Search for the cell housing the specified text and yield its [X, Y] center coordinate. 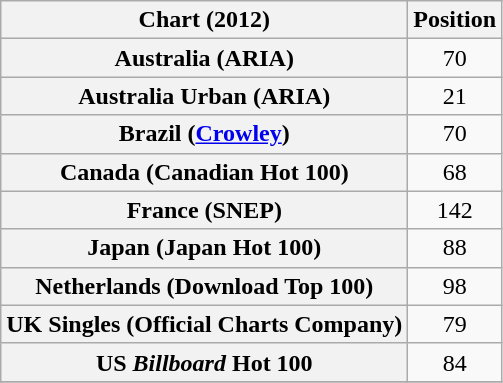
98 [455, 286]
Australia (ARIA) [204, 58]
UK Singles (Official Charts Company) [204, 324]
68 [455, 172]
Position [455, 20]
Chart (2012) [204, 20]
Canada (Canadian Hot 100) [204, 172]
Japan (Japan Hot 100) [204, 248]
Brazil (Crowley) [204, 134]
France (SNEP) [204, 210]
88 [455, 248]
84 [455, 362]
Australia Urban (ARIA) [204, 96]
21 [455, 96]
Netherlands (Download Top 100) [204, 286]
79 [455, 324]
US Billboard Hot 100 [204, 362]
142 [455, 210]
